Identify which cell holds the provided text, then report its [x, y] central coordinate. 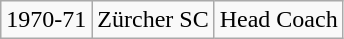
Zürcher SC [153, 20]
1970-71 [46, 20]
Head Coach [278, 20]
